Extract the (x, y) coordinate from the center of the cell holding the provided text.  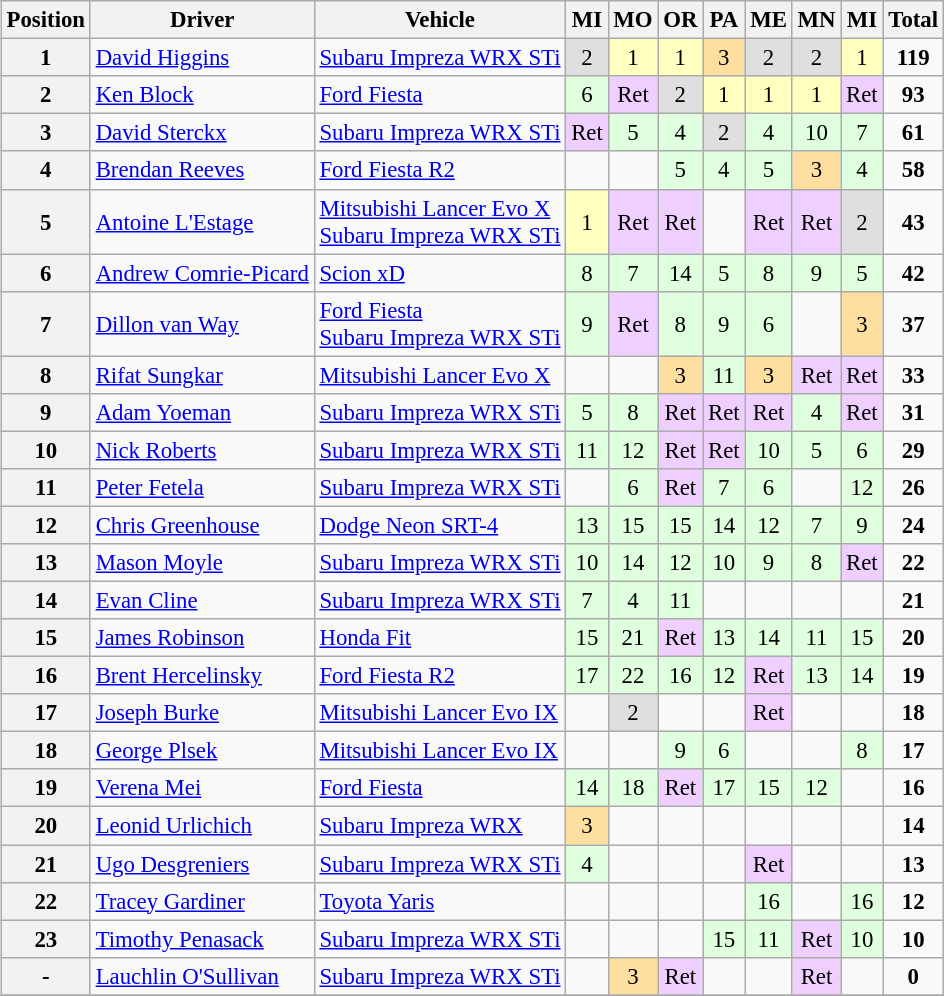
MN (816, 20)
33 (913, 375)
Joseph Burke (202, 713)
Total (913, 20)
Andrew Comrie-Picard (202, 273)
29 (913, 450)
31 (913, 412)
0 (913, 976)
James Robinson (202, 638)
OR (680, 20)
Dillon van Way (202, 324)
Driver (202, 20)
Honda Fit (440, 638)
Antoine L'Estage (202, 222)
Peter Fetela (202, 488)
David Higgins (202, 58)
Ford Fiesta Subaru Impreza WRX STi (440, 324)
Brendan Reeves (202, 170)
42 (913, 273)
Leonid Urlichich (202, 826)
Brent Hercelinsky (202, 676)
Mason Moyle (202, 563)
Scion xD (440, 273)
David Sterckx (202, 133)
Tracey Gardiner (202, 901)
ME (768, 20)
93 (913, 95)
Chris Greenhouse (202, 525)
PA (724, 20)
MO (633, 20)
Nick Roberts (202, 450)
61 (913, 133)
119 (913, 58)
Adam Yoeman (202, 412)
24 (913, 525)
Timothy Penasack (202, 939)
26 (913, 488)
Toyota Yaris (440, 901)
Verena Mei (202, 788)
37 (913, 324)
43 (913, 222)
Evan Cline (202, 600)
Vehicle (440, 20)
Lauchlin O'Sullivan (202, 976)
Rifat Sungkar (202, 375)
58 (913, 170)
Ugo Desgreniers (202, 863)
Position (46, 20)
Mitsubishi Lancer Evo X Subaru Impreza WRX STi (440, 222)
Ken Block (202, 95)
- (46, 976)
George Plsek (202, 751)
Subaru Impreza WRX (440, 826)
Mitsubishi Lancer Evo X (440, 375)
Dodge Neon SRT-4 (440, 525)
23 (46, 939)
